Output the (X, Y) coordinate of the center of the cell containing the given text.  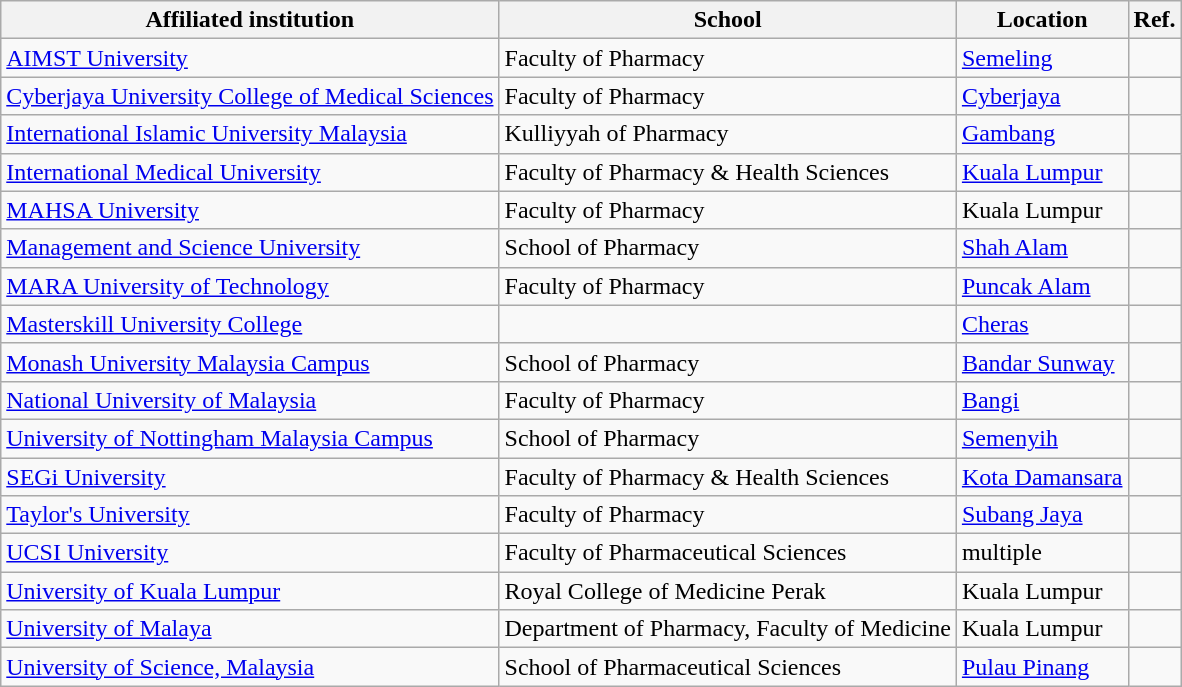
AIMST University (250, 58)
Management and Science University (250, 248)
Kulliyyah of Pharmacy (728, 134)
Semenyih (1042, 438)
Kota Damansara (1042, 477)
Monash University Malaysia Campus (250, 362)
Shah Alam (1042, 248)
Ref. (1154, 20)
Semeling (1042, 58)
International Islamic University Malaysia (250, 134)
Location (1042, 20)
Masterskill University College (250, 324)
University of Malaya (250, 629)
UCSI University (250, 553)
Pulau Pinang (1042, 667)
National University of Malaysia (250, 400)
School of Pharmaceutical Sciences (728, 667)
MAHSA University (250, 210)
MARA University of Technology (250, 286)
Cyberjaya University College of Medical Sciences (250, 96)
Puncak Alam (1042, 286)
SEGi University (250, 477)
Faculty of Pharmaceutical Sciences (728, 553)
University of Kuala Lumpur (250, 591)
International Medical University (250, 172)
Cheras (1042, 324)
Department of Pharmacy, Faculty of Medicine (728, 629)
University of Nottingham Malaysia Campus (250, 438)
Subang Jaya (1042, 515)
Bangi (1042, 400)
University of Science, Malaysia (250, 667)
multiple (1042, 553)
Gambang (1042, 134)
Cyberjaya (1042, 96)
School (728, 20)
Royal College of Medicine Perak (728, 591)
Taylor's University (250, 515)
Affiliated institution (250, 20)
Bandar Sunway (1042, 362)
